Output the (x, y) coordinate of the center of the cell containing the given text.  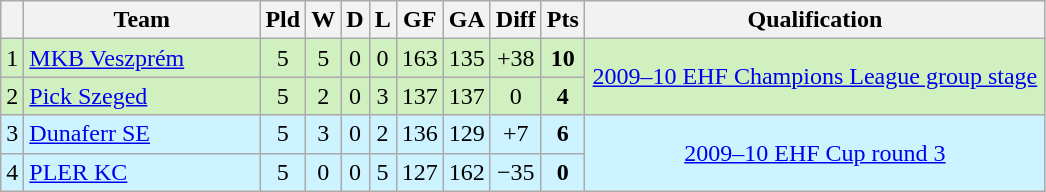
+7 (516, 134)
GF (420, 20)
−35 (516, 172)
Pts (562, 20)
Pld (283, 20)
162 (466, 172)
163 (420, 58)
2009–10 EHF Champions League group stage (814, 77)
135 (466, 58)
Team (142, 20)
GA (466, 20)
6 (562, 134)
PLER KC (142, 172)
136 (420, 134)
2009–10 EHF Cup round 3 (814, 153)
D (355, 20)
Diff (516, 20)
1 (12, 58)
MKB Veszprém (142, 58)
Dunaferr SE (142, 134)
W (324, 20)
Pick Szeged (142, 96)
Qualification (814, 20)
L (382, 20)
+38 (516, 58)
10 (562, 58)
127 (420, 172)
129 (466, 134)
